Detect which cell encompasses the target text, then output its [x, y] center coordinate. 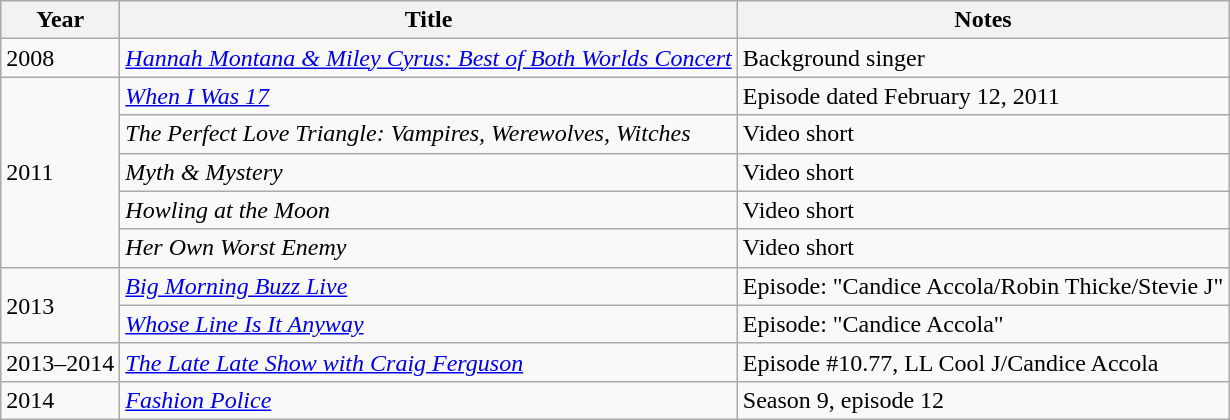
2008 [60, 58]
Notes [982, 20]
Year [60, 20]
Big Morning Buzz Live [428, 286]
The Perfect Love Triangle: Vampires, Werewolves, Witches [428, 134]
Whose Line Is It Anyway [428, 324]
Episode: "Candice Accola/Robin Thicke/Stevie J" [982, 286]
2013 [60, 305]
2011 [60, 172]
2014 [60, 400]
Myth & Mystery [428, 172]
2013–2014 [60, 362]
Hannah Montana & Miley Cyrus: Best of Both Worlds Concert [428, 58]
Background singer [982, 58]
Season 9, episode 12 [982, 400]
When I Was 17 [428, 96]
Her Own Worst Enemy [428, 248]
Howling at the Moon [428, 210]
Episode dated February 12, 2011 [982, 96]
Episode #10.77, LL Cool J/Candice Accola [982, 362]
Title [428, 20]
The Late Late Show with Craig Ferguson [428, 362]
Fashion Police [428, 400]
Episode: "Candice Accola" [982, 324]
